Identify which cell holds the provided text, then report its (x, y) central coordinate. 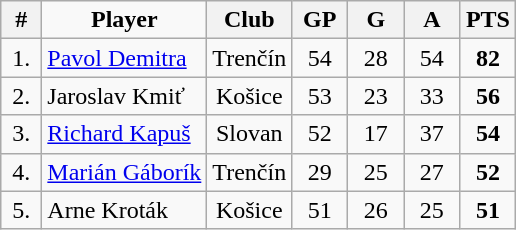
17 (376, 134)
1. (22, 58)
Player (124, 20)
82 (488, 58)
53 (320, 96)
PTS (488, 20)
Slovan (250, 134)
29 (320, 172)
5. (22, 210)
Jaroslav Kmiť (124, 96)
Club (250, 20)
3. (22, 134)
56 (488, 96)
G (376, 20)
37 (432, 134)
26 (376, 210)
A (432, 20)
4. (22, 172)
28 (376, 58)
23 (376, 96)
33 (432, 96)
Arne Kroták (124, 210)
Marián Gáborík (124, 172)
Pavol Demitra (124, 58)
2. (22, 96)
Richard Kapuš (124, 134)
# (22, 20)
27 (432, 172)
GP (320, 20)
